Pinpoint the cell where the given text exists, returning its (x, y) midpoint coordinate. 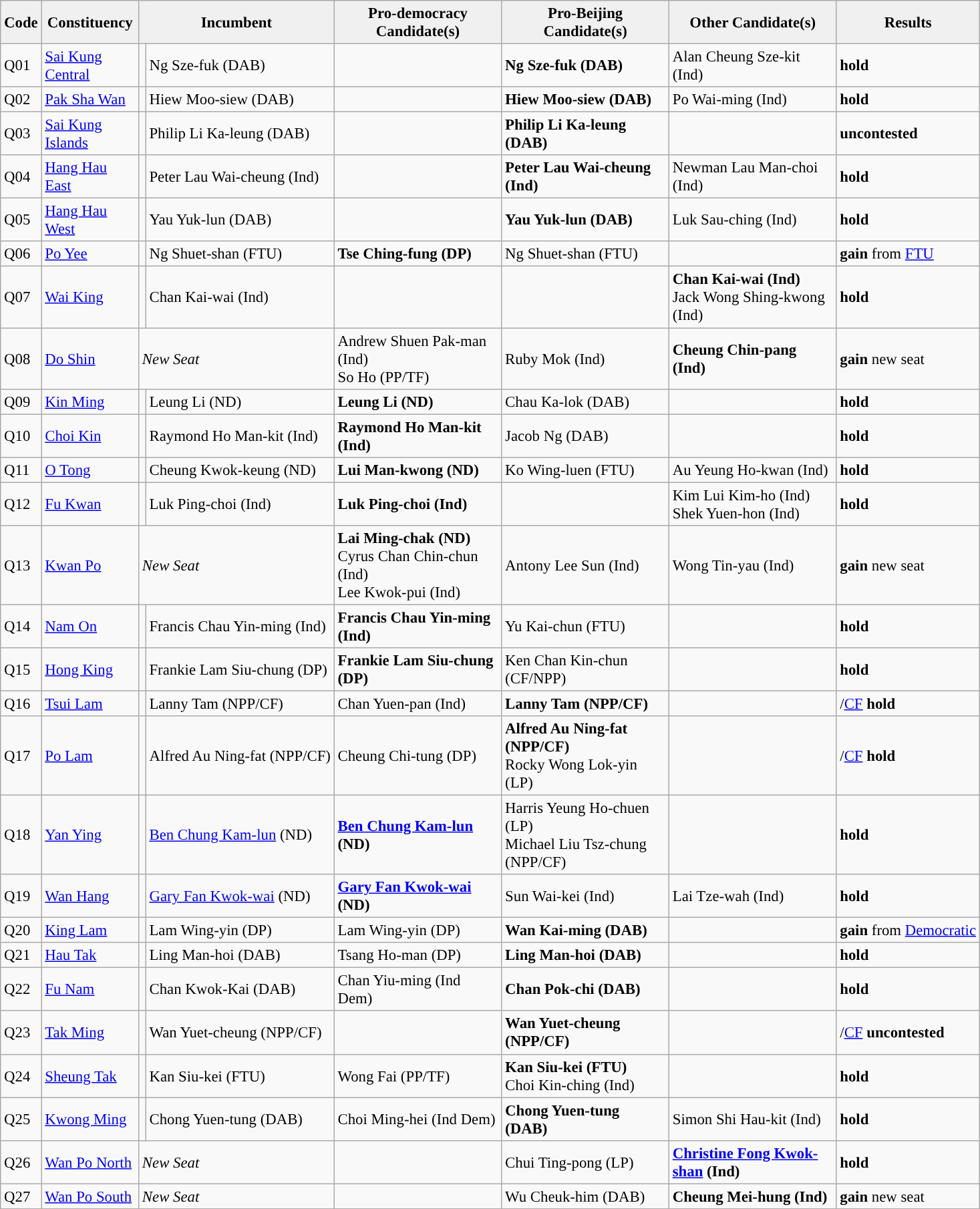
Christine Fong Kwok-shan (Ind) (752, 1162)
Pak Sha Wan (90, 100)
Wong Fai (PP/TF) (418, 1075)
Wan Hang (90, 896)
/CF uncontested (908, 1033)
Kwong Ming (90, 1119)
Harris Yeung Ho-chuen (LP)Michael Liu Tsz-chung (NPP/CF) (585, 835)
Wai King (90, 297)
Q05 (21, 220)
Kim Lui Kim-ho (Ind)Shek Yuen-hon (Ind) (752, 504)
Cheung Chin-pang (Ind) (752, 359)
Sai Kung Central (90, 65)
Q22 (21, 990)
Q01 (21, 65)
Choi Ming-hei (Ind Dem) (418, 1119)
Wong Tin-yau (Ind) (752, 565)
Chui Ting-pong (LP) (585, 1162)
Alfred Au Ning-fat (NPP/CF)Rocky Wong Lok-yin (LP) (585, 756)
Q13 (21, 565)
Wan Po South (90, 1196)
Cheung Mei-hung (Ind) (752, 1196)
Cheung Kwok-keung (ND) (240, 470)
Hang Hau West (90, 220)
Fu Nam (90, 990)
Po Yee (90, 254)
Code (21, 23)
Q16 (21, 703)
Po Lam (90, 756)
Q14 (21, 627)
Q06 (21, 254)
Constituency (90, 23)
Nam On (90, 627)
Q27 (21, 1196)
Q02 (21, 100)
King Lam (90, 930)
Luk Sau-ching (Ind) (752, 220)
Sheung Tak (90, 1075)
Q26 (21, 1162)
Q03 (21, 134)
Tak Ming (90, 1033)
Chan Kai-wai (Ind)Jack Wong Shing-kwong (Ind) (752, 297)
Tsui Lam (90, 703)
Kwan Po (90, 565)
Hang Hau East (90, 176)
Chan Pok-chi (DAB) (585, 990)
Wu Cheuk-him (DAB) (585, 1196)
Kin Ming (90, 401)
gain from FTU (908, 254)
Do Shin (90, 359)
Sun Wai-kei (Ind) (585, 896)
Andrew Shuen Pak-man (Ind)So Ho (PP/TF) (418, 359)
Q08 (21, 359)
Q20 (21, 930)
Chan Yuen-pan (Ind) (418, 703)
Q09 (21, 401)
Yan Ying (90, 835)
Alan Cheung Sze-kit (Ind) (752, 65)
Ken Chan Kin-chun (CF/NPP) (585, 669)
Newman Lau Man-choi (Ind) (752, 176)
Wan Kai-ming (DAB) (585, 930)
Lui Man-kwong (ND) (418, 470)
Ruby Mok (Ind) (585, 359)
Q21 (21, 955)
Kan Siu-kei (FTU)Choi Kin-ching (Ind) (585, 1075)
Chau Ka-lok (DAB) (585, 401)
Jacob Ng (DAB) (585, 436)
Q19 (21, 896)
Q07 (21, 297)
Fu Kwan (90, 504)
Q11 (21, 470)
Tsang Ho-man (DP) (418, 955)
Chan Yiu-ming (Ind Dem) (418, 990)
Kan Siu-kei (FTU) (240, 1075)
Incumbent (236, 23)
Antony Lee Sun (Ind) (585, 565)
Q18 (21, 835)
Wan Po North (90, 1162)
Q10 (21, 436)
Yu Kai-chun (FTU) (585, 627)
Lai Ming-chak (ND)Cyrus Chan Chin-chun (Ind)Lee Kwok-pui (Ind) (418, 565)
Other Candidate(s) (752, 23)
Hong King (90, 669)
Au Yeung Ho-kwan (Ind) (752, 470)
Lai Tze-wah (Ind) (752, 896)
Pro-democracy Candidate(s) (418, 23)
Q15 (21, 669)
Simon Shi Hau-kit (Ind) (752, 1119)
Chan Kwok-Kai (DAB) (240, 990)
Chan Kai-wai (Ind) (240, 297)
Q24 (21, 1075)
Results (908, 23)
Q25 (21, 1119)
Q23 (21, 1033)
Po Wai-ming (Ind) (752, 100)
Cheung Chi-tung (DP) (418, 756)
Hau Tak (90, 955)
Pro-Beijing Candidate(s) (585, 23)
Q17 (21, 756)
Tse Ching-fung (DP) (418, 254)
Ko Wing-luen (FTU) (585, 470)
uncontested (908, 134)
Alfred Au Ning-fat (NPP/CF) (240, 756)
Q12 (21, 504)
Q04 (21, 176)
gain from Democratic (908, 930)
Sai Kung Islands (90, 134)
Choi Kin (90, 436)
O Tong (90, 470)
